For the text-containing cell, return its midpoint in [x, y] coordinate format. 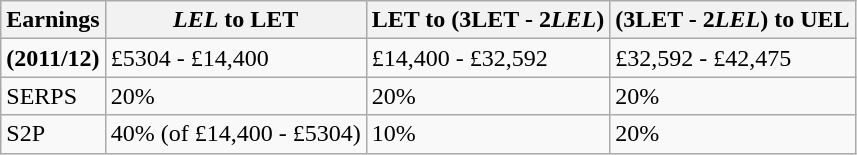
10% [488, 134]
(2011/12) [53, 58]
£32,592 - £42,475 [732, 58]
SERPS [53, 96]
Earnings [53, 20]
(3LET - 2LEL) to UEL [732, 20]
S2P [53, 134]
£5304 - £14,400 [236, 58]
LET to (3LET - 2LEL) [488, 20]
40% (of £14,400 - £5304) [236, 134]
£14,400 - £32,592 [488, 58]
LEL to LET [236, 20]
